Extract the [X, Y] coordinate from the center of the cell holding the provided text.  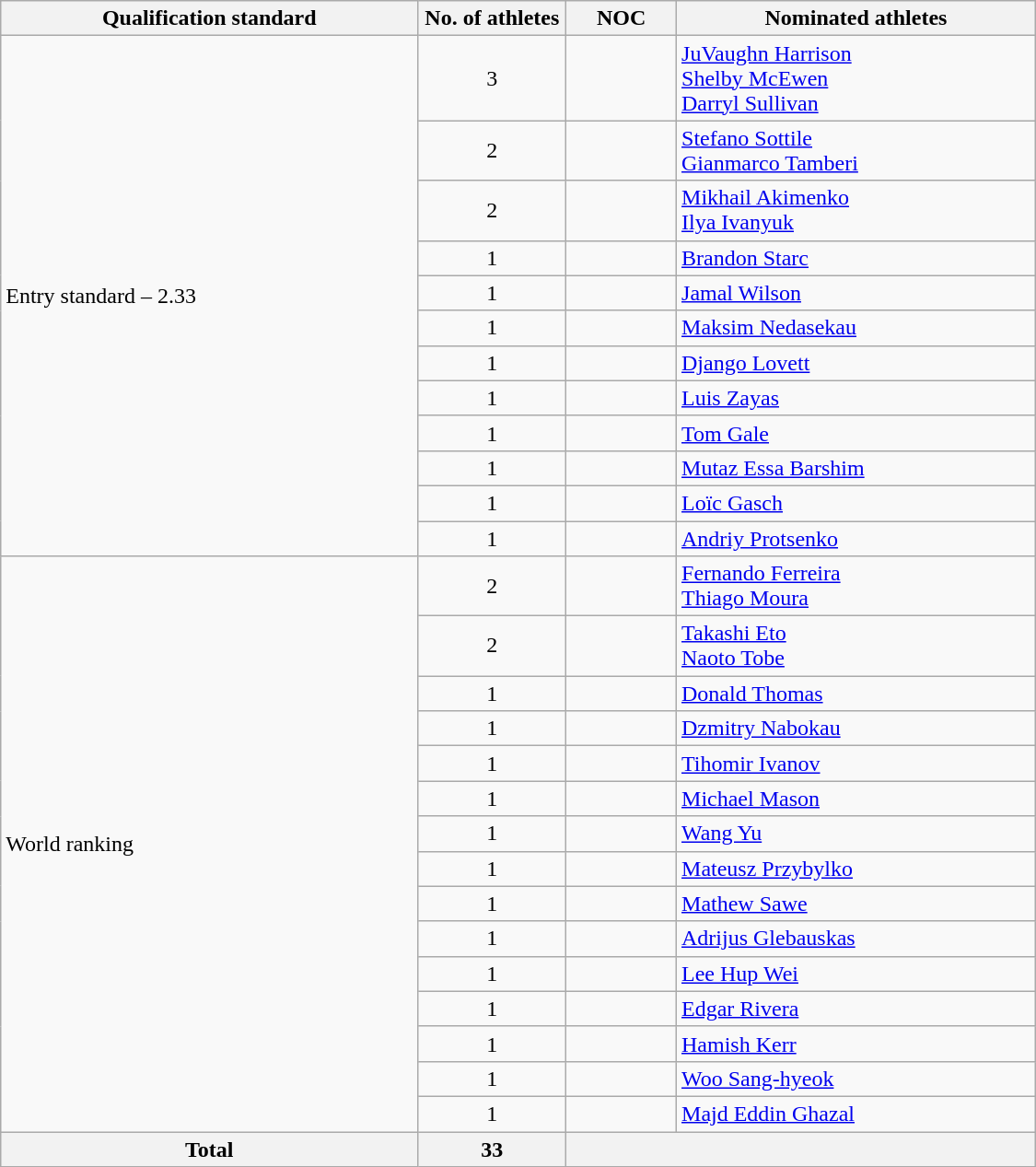
Brandon Starc [856, 258]
3 [492, 78]
Mikhail AkimenkoIlya Ivanyuk [856, 210]
No. of athletes [492, 18]
JuVaughn HarrisonShelby McEwenDarryl Sullivan [856, 78]
Edgar Rivera [856, 1009]
Qualification standard [210, 18]
Andriy Protsenko [856, 539]
Entry standard – 2.33 [210, 297]
Majd Eddin Ghazal [856, 1114]
Wang Yu [856, 834]
Mathew Sawe [856, 904]
Donald Thomas [856, 694]
33 [492, 1149]
Total [210, 1149]
World ranking [210, 844]
Maksim Nedasekau [856, 328]
Nominated athletes [856, 18]
Woo Sang-hyeok [856, 1079]
Luis Zayas [856, 398]
Dzmitry Nabokau [856, 729]
Hamish Kerr [856, 1044]
Lee Hup Wei [856, 974]
Jamal Wilson [856, 293]
NOC [622, 18]
Takashi EtoNaoto Tobe [856, 647]
Loïc Gasch [856, 503]
Mutaz Essa Barshim [856, 468]
Tihomir Ivanov [856, 764]
Django Lovett [856, 363]
Mateusz Przybylko [856, 869]
Michael Mason [856, 799]
Fernando FerreiraThiago Moura [856, 586]
Adrijus Glebauskas [856, 939]
Tom Gale [856, 433]
Stefano SottileGianmarco Tamberi [856, 151]
